Output the [x, y] coordinate of the center of the cell containing the given text.  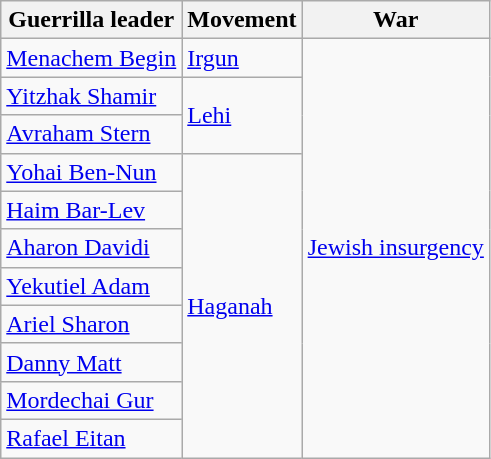
Ariel Sharon [92, 324]
Lehi [242, 115]
Haganah [242, 305]
Mordechai Gur [92, 400]
Menachem Begin [92, 58]
Avraham Stern [92, 134]
Haim Bar-Lev [92, 210]
Guerrilla leader [92, 20]
Yitzhak Shamir [92, 96]
Jewish insurgency [396, 248]
War [396, 20]
Danny Matt [92, 362]
Aharon Davidi [92, 248]
Yohai Ben-Nun [92, 172]
Yekutiel Adam [92, 286]
Movement [242, 20]
Irgun [242, 58]
Rafael Eitan [92, 438]
